Output the [x, y] coordinate of the center of the cell containing the given text.  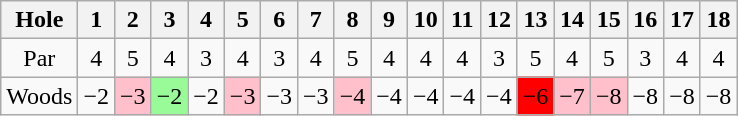
12 [500, 20]
Hole [40, 20]
11 [462, 20]
2 [132, 20]
−6 [536, 96]
8 [352, 20]
14 [572, 20]
15 [608, 20]
1 [96, 20]
13 [536, 20]
17 [682, 20]
7 [316, 20]
6 [280, 20]
−7 [572, 96]
9 [390, 20]
16 [646, 20]
Woods [40, 96]
18 [718, 20]
Par [40, 58]
10 [426, 20]
